Locate the cell with the specified text and output its [X, Y] center coordinate. 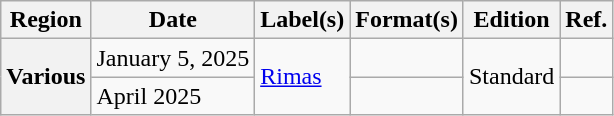
April 2025 [173, 96]
Date [173, 20]
Standard [511, 77]
Label(s) [302, 20]
Ref. [586, 20]
Format(s) [407, 20]
Rimas [302, 77]
Region [46, 20]
January 5, 2025 [173, 58]
Various [46, 77]
Edition [511, 20]
